For the text-containing cell, return its midpoint in [x, y] coordinate format. 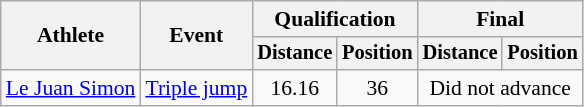
Qualification [334, 19]
Event [196, 36]
Triple jump [196, 88]
Final [500, 19]
16.16 [294, 88]
Le Juan Simon [71, 88]
Did not advance [500, 88]
Athlete [71, 36]
36 [377, 88]
